Search for the cell housing the specified text and yield its (x, y) center coordinate. 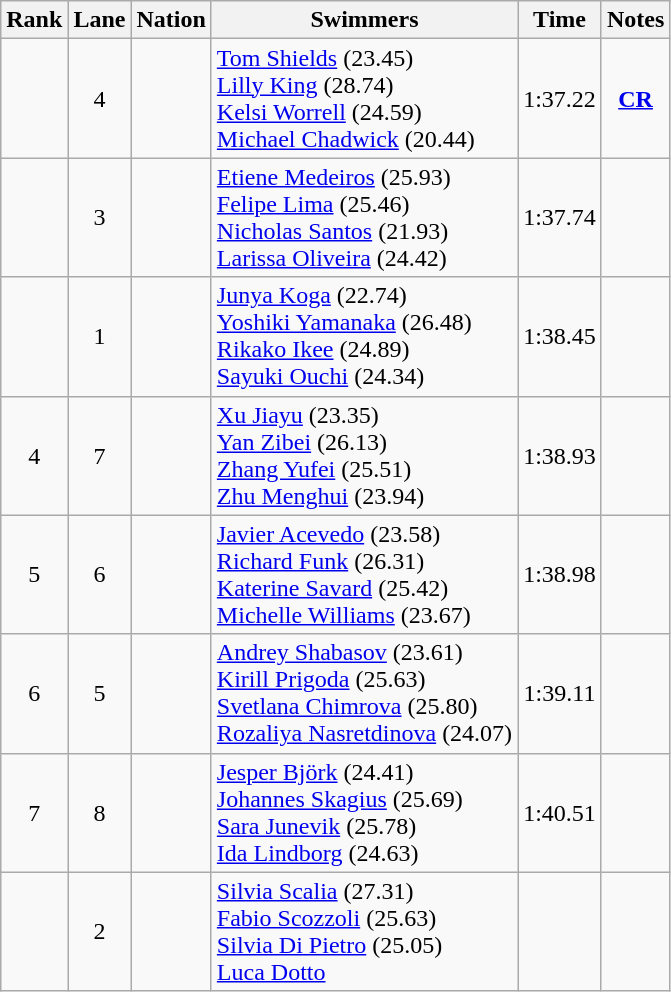
Xu Jiayu (23.35)Yan Zibei (26.13)Zhang Yufei (25.51)Zhu Menghui (23.94) (364, 456)
1:37.22 (560, 98)
Rank (34, 20)
1:38.45 (560, 336)
1:37.74 (560, 218)
Andrey Shabasov (23.61)Kirill Prigoda (25.63)Svetlana Chimrova (25.80)Rozaliya Nasretdinova (24.07) (364, 694)
2 (100, 932)
3 (100, 218)
1:40.51 (560, 812)
1:38.98 (560, 574)
1 (100, 336)
8 (100, 812)
Time (560, 20)
1:39.11 (560, 694)
Nation (171, 20)
1:38.93 (560, 456)
Etiene Medeiros (25.93)Felipe Lima (25.46)Nicholas Santos (21.93)Larissa Oliveira (24.42) (364, 218)
CR (635, 98)
Swimmers (364, 20)
Lane (100, 20)
Jesper Björk (24.41)Johannes Skagius (25.69)Sara Junevik (25.78)Ida Lindborg (24.63) (364, 812)
Junya Koga (22.74)Yoshiki Yamanaka (26.48)Rikako Ikee (24.89)Sayuki Ouchi (24.34) (364, 336)
Silvia Scalia (27.31)Fabio Scozzoli (25.63)Silvia Di Pietro (25.05)Luca Dotto (364, 932)
Tom Shields (23.45)Lilly King (28.74)Kelsi Worrell (24.59)Michael Chadwick (20.44) (364, 98)
Javier Acevedo (23.58)Richard Funk (26.31)Katerine Savard (25.42)Michelle Williams (23.67) (364, 574)
Notes (635, 20)
